Extract the (X, Y) coordinate from the center of the cell holding the provided text.  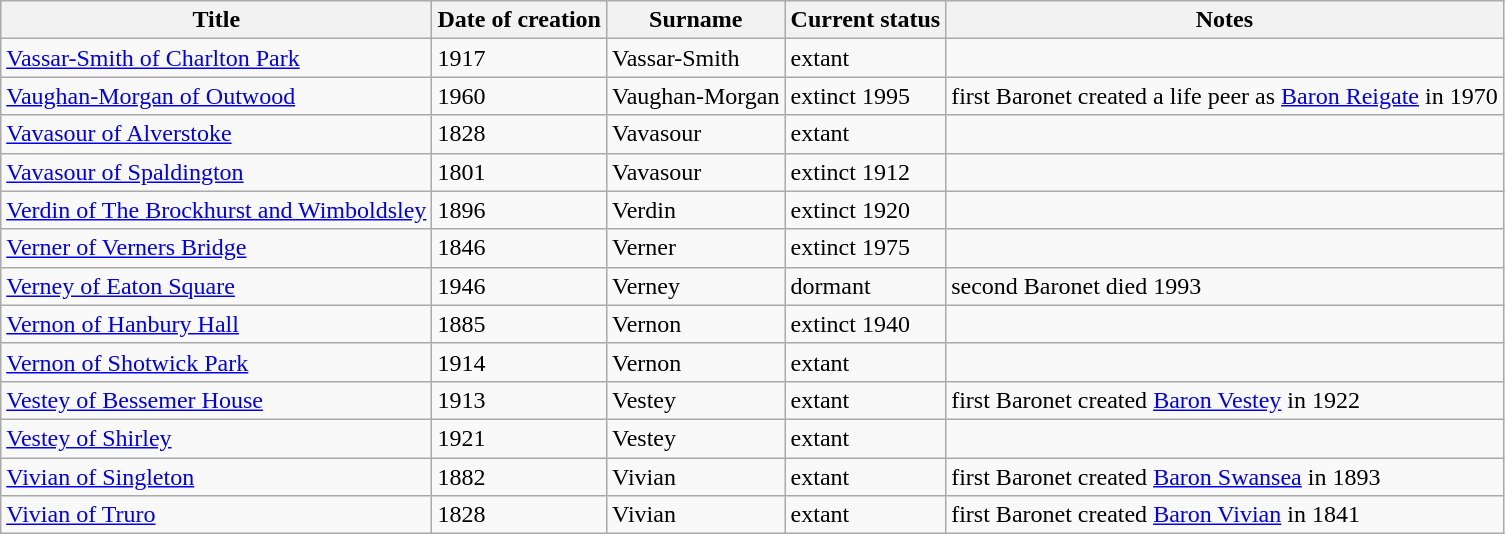
Verdin (696, 210)
Vivian of Singleton (216, 477)
Vestey of Shirley (216, 438)
1846 (520, 248)
Vivian of Truro (216, 515)
Notes (1225, 20)
extinct 1920 (866, 210)
1801 (520, 172)
1882 (520, 477)
Verney of Eaton Square (216, 286)
Verner of Verners Bridge (216, 248)
Vavasour of Spaldington (216, 172)
1946 (520, 286)
Surname (696, 20)
second Baronet died 1993 (1225, 286)
first Baronet created a life peer as Baron Reigate in 1970 (1225, 96)
Verdin of The Brockhurst and Wimboldsley (216, 210)
Title (216, 20)
Vassar-Smith of Charlton Park (216, 58)
first Baronet created Baron Vestey in 1922 (1225, 400)
dormant (866, 286)
Vestey of Bessemer House (216, 400)
1921 (520, 438)
1960 (520, 96)
1913 (520, 400)
1917 (520, 58)
extinct 1912 (866, 172)
first Baronet created Baron Swansea in 1893 (1225, 477)
Current status (866, 20)
Vernon of Shotwick Park (216, 362)
Vaughan-Morgan (696, 96)
Verney (696, 286)
extinct 1995 (866, 96)
1914 (520, 362)
Vassar-Smith (696, 58)
extinct 1975 (866, 248)
Vaughan-Morgan of Outwood (216, 96)
Verner (696, 248)
1896 (520, 210)
first Baronet created Baron Vivian in 1841 (1225, 515)
1885 (520, 324)
extinct 1940 (866, 324)
Vavasour of Alverstoke (216, 134)
Date of creation (520, 20)
Vernon of Hanbury Hall (216, 324)
